From the cell containing the given text, extract its center point as (x, y) coordinate. 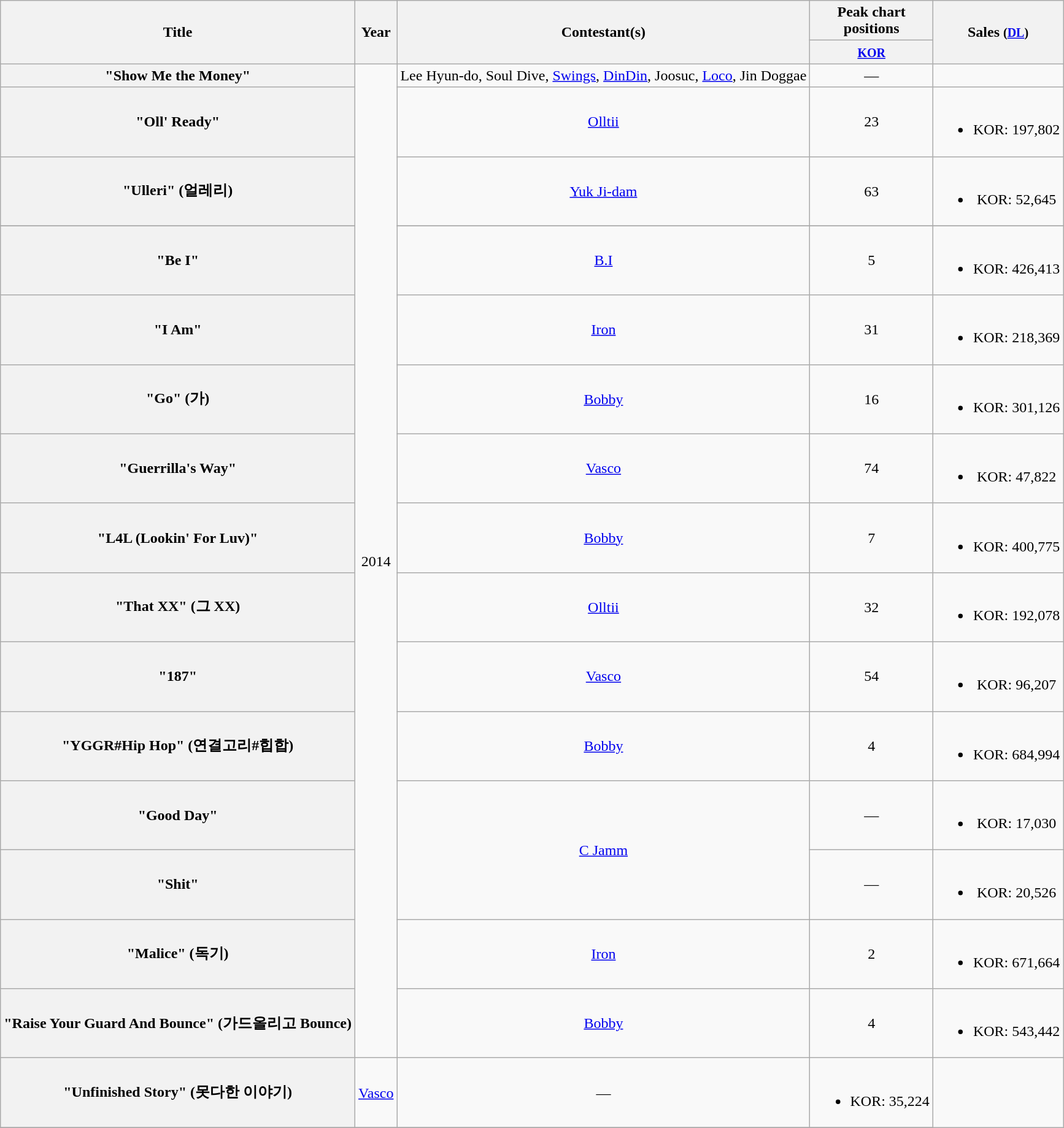
KOR: 197,802 (998, 121)
KOR: 20,526 (998, 884)
KOR: 426,413 (998, 260)
"Unfinished Story" (못다한 이야기) (178, 1093)
"Good Day" (178, 816)
54 (871, 676)
C Jamm (604, 850)
KOR: 301,126 (998, 399)
KOR (871, 52)
23 (871, 121)
2014 (376, 561)
"Shit" (178, 884)
5 (871, 260)
KOR: 192,078 (998, 607)
KOR: 35,224 (871, 1093)
Lee Hyun-do, Soul Dive, Swings, DinDin, Joosuc, Loco, Jin Doggae (604, 75)
KOR: 218,369 (998, 330)
KOR: 47,822 (998, 469)
"I Am" (178, 330)
KOR: 671,664 (998, 954)
"Raise Your Guard And Bounce" (가드올리고 Bounce) (178, 1023)
B.I (604, 260)
"187" (178, 676)
"Malice" (독기) (178, 954)
16 (871, 399)
Title (178, 32)
"Show Me the Money" (178, 75)
"Be I" (178, 260)
"Guerrilla's Way" (178, 469)
"Go" (가) (178, 399)
KOR: 543,442 (998, 1023)
Year (376, 32)
"L4L (Lookin' For Luv)" (178, 537)
"Oll' Ready" (178, 121)
"YGGR#Hip Hop" (연결고리#힙합) (178, 746)
7 (871, 537)
Peak chart positions (871, 21)
32 (871, 607)
"That XX" (그 XX) (178, 607)
74 (871, 469)
KOR: 684,994 (998, 746)
Yuk Ji-dam (604, 191)
KOR: 400,775 (998, 537)
31 (871, 330)
Contestant(s) (604, 32)
63 (871, 191)
KOR: 52,645 (998, 191)
Sales (DL) (998, 32)
"Ulleri" (얼레리) (178, 191)
KOR: 96,207 (998, 676)
2 (871, 954)
KOR: 17,030 (998, 816)
